Locate the cell with the specified text and output its (x, y) center coordinate. 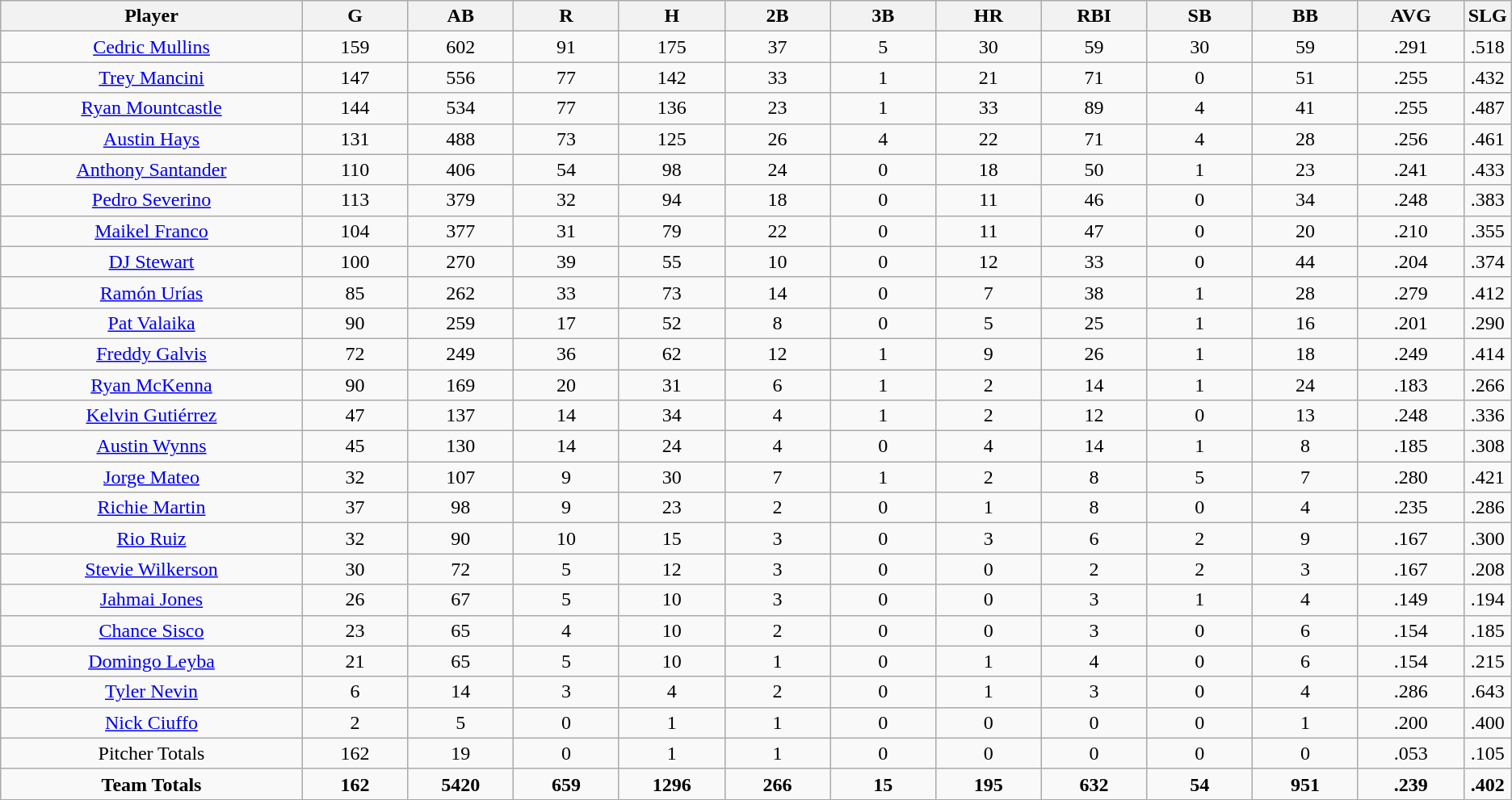
.290 (1488, 323)
Maikel Franco (152, 231)
38 (1094, 292)
3B (884, 16)
SB (1200, 16)
41 (1305, 108)
169 (460, 385)
.256 (1410, 139)
107 (460, 477)
159 (355, 47)
Trey Mancini (152, 77)
.308 (1488, 446)
2B (777, 16)
406 (460, 170)
534 (460, 108)
.518 (1488, 47)
Team Totals (152, 784)
488 (460, 139)
.291 (1410, 47)
Player (152, 16)
Anthony Santander (152, 170)
RBI (1094, 16)
.149 (1410, 600)
259 (460, 323)
1296 (672, 784)
.414 (1488, 354)
R (567, 16)
5420 (460, 784)
270 (460, 262)
Jahmai Jones (152, 600)
Nick Ciuffo (152, 723)
951 (1305, 784)
.336 (1488, 416)
.643 (1488, 692)
17 (567, 323)
.374 (1488, 262)
.210 (1410, 231)
632 (1094, 784)
Austin Wynns (152, 446)
142 (672, 77)
.183 (1410, 385)
52 (672, 323)
.383 (1488, 200)
.279 (1410, 292)
.241 (1410, 170)
HR (989, 16)
.200 (1410, 723)
25 (1094, 323)
89 (1094, 108)
Ryan McKenna (152, 385)
Ryan Mountcastle (152, 108)
Pat Valaika (152, 323)
104 (355, 231)
.204 (1410, 262)
Richie Martin (152, 508)
130 (460, 446)
Stevie Wilkerson (152, 569)
AVG (1410, 16)
266 (777, 784)
113 (355, 200)
.194 (1488, 600)
.053 (1410, 753)
137 (460, 416)
67 (460, 600)
262 (460, 292)
AB (460, 16)
Pedro Severino (152, 200)
556 (460, 77)
602 (460, 47)
195 (989, 784)
147 (355, 77)
13 (1305, 416)
.266 (1488, 385)
249 (460, 354)
51 (1305, 77)
.215 (1488, 661)
Cedric Mullins (152, 47)
144 (355, 108)
Freddy Galvis (152, 354)
.208 (1488, 569)
.239 (1410, 784)
Tyler Nevin (152, 692)
.300 (1488, 538)
62 (672, 354)
100 (355, 262)
Pitcher Totals (152, 753)
125 (672, 139)
.461 (1488, 139)
44 (1305, 262)
131 (355, 139)
Domingo Leyba (152, 661)
Kelvin Gutiérrez (152, 416)
Jorge Mateo (152, 477)
50 (1094, 170)
.433 (1488, 170)
79 (672, 231)
136 (672, 108)
36 (567, 354)
94 (672, 200)
Ramón Urías (152, 292)
BB (1305, 16)
Chance Sisco (152, 630)
.421 (1488, 477)
G (355, 16)
DJ Stewart (152, 262)
.280 (1410, 477)
H (672, 16)
19 (460, 753)
659 (567, 784)
.249 (1410, 354)
.105 (1488, 753)
85 (355, 292)
.235 (1410, 508)
.487 (1488, 108)
377 (460, 231)
110 (355, 170)
55 (672, 262)
.400 (1488, 723)
16 (1305, 323)
Austin Hays (152, 139)
175 (672, 47)
379 (460, 200)
.432 (1488, 77)
.201 (1410, 323)
Rio Ruiz (152, 538)
45 (355, 446)
.412 (1488, 292)
.355 (1488, 231)
.402 (1488, 784)
46 (1094, 200)
SLG (1488, 16)
91 (567, 47)
39 (567, 262)
